For the text-containing cell, return its midpoint in (X, Y) coordinate format. 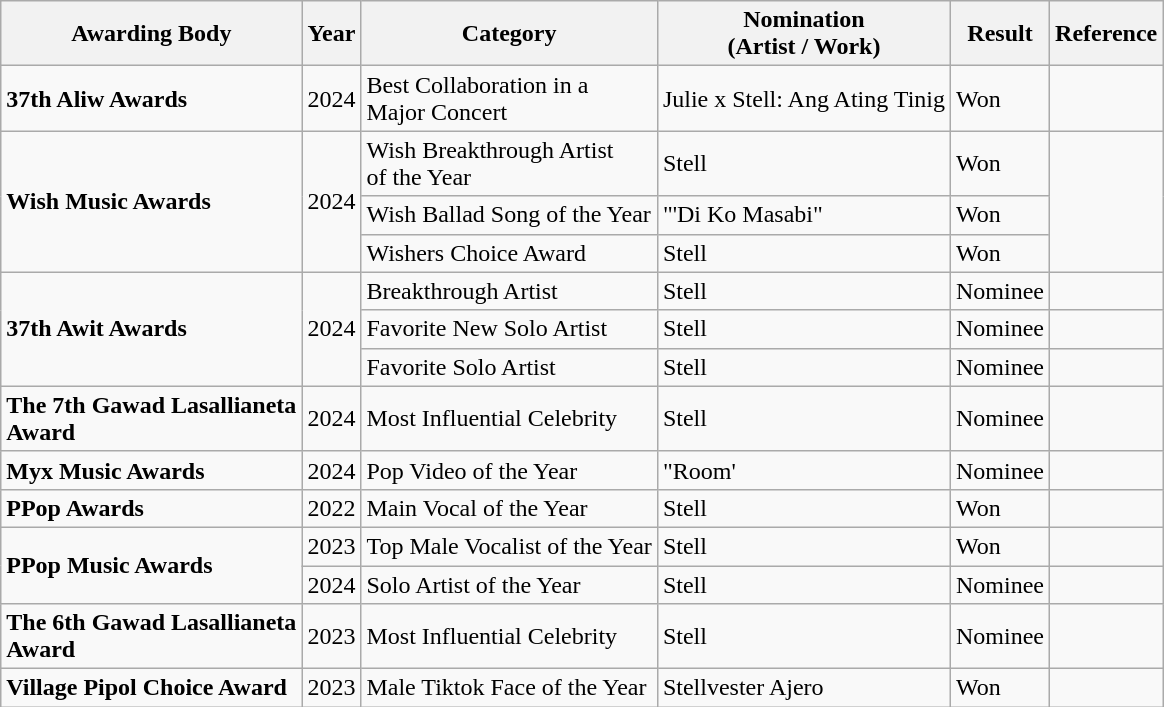
Breakthrough Artist (509, 291)
Julie x Stell: Ang Ating Tinig (804, 98)
2022 (332, 508)
Pop Video of the Year (509, 470)
Wish Music Awards (152, 202)
Village Pipol Choice Award (152, 688)
Male Tiktok Face of the Year (509, 688)
Category (509, 34)
Solo Artist of the Year (509, 585)
Main Vocal of the Year (509, 508)
The 7th Gawad LasallianetaAward (152, 418)
Myx Music Awards (152, 470)
Top Male Vocalist of the Year (509, 546)
The 6th Gawad LasallianetaAward (152, 636)
37th Aliw Awards (152, 98)
Nomination(Artist / Work) (804, 34)
Awarding Body (152, 34)
Year (332, 34)
Best Collaboration in aMajor Concert (509, 98)
Favorite New Solo Artist (509, 329)
"Room' (804, 470)
Favorite Solo Artist (509, 367)
PPop Music Awards (152, 565)
Wish Breakthrough Artistof the Year (509, 164)
Wish Ballad Song of the Year (509, 215)
37th Awit Awards (152, 329)
Stellvester Ajero (804, 688)
Reference (1106, 34)
PPop Awards (152, 508)
Wishers Choice Award (509, 253)
"'Di Ko Masabi" (804, 215)
Result (1000, 34)
